Identify which cell holds the provided text, then report its [X, Y] central coordinate. 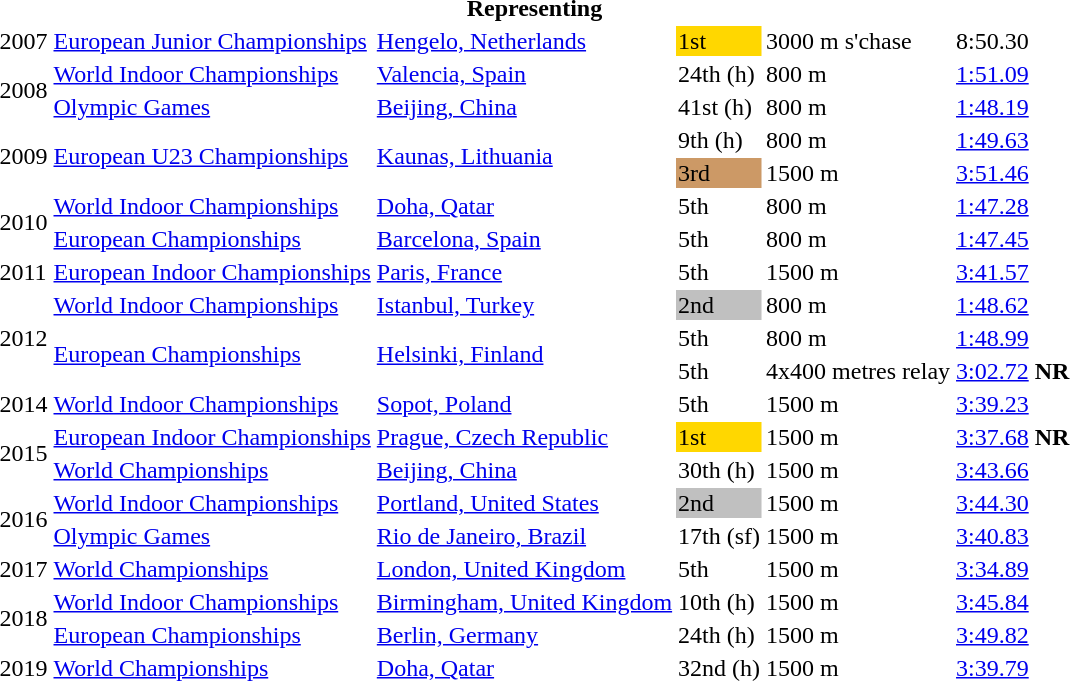
London, United Kingdom [524, 569]
9th (h) [720, 140]
Kaunas, Lithuania [524, 156]
Istanbul, Turkey [524, 305]
10th (h) [720, 602]
Barcelona, Spain [524, 239]
17th (sf) [720, 536]
3000 m s'chase [858, 41]
Berlin, Germany [524, 635]
Portland, United States [524, 503]
European Junior Championships [212, 41]
Rio de Janeiro, Brazil [524, 536]
Valencia, Spain [524, 74]
Paris, France [524, 272]
Prague, Czech Republic [524, 437]
3rd [720, 173]
41st (h) [720, 107]
European U23 Championships [212, 156]
Helsinki, Finland [524, 354]
Doha, Qatar [524, 206]
Birmingham, United Kingdom [524, 602]
Sopot, Poland [524, 404]
30th (h) [720, 470]
Hengelo, Netherlands [524, 41]
4x400 metres relay [858, 371]
